Detect which cell encompasses the target text, then output its (X, Y) center coordinate. 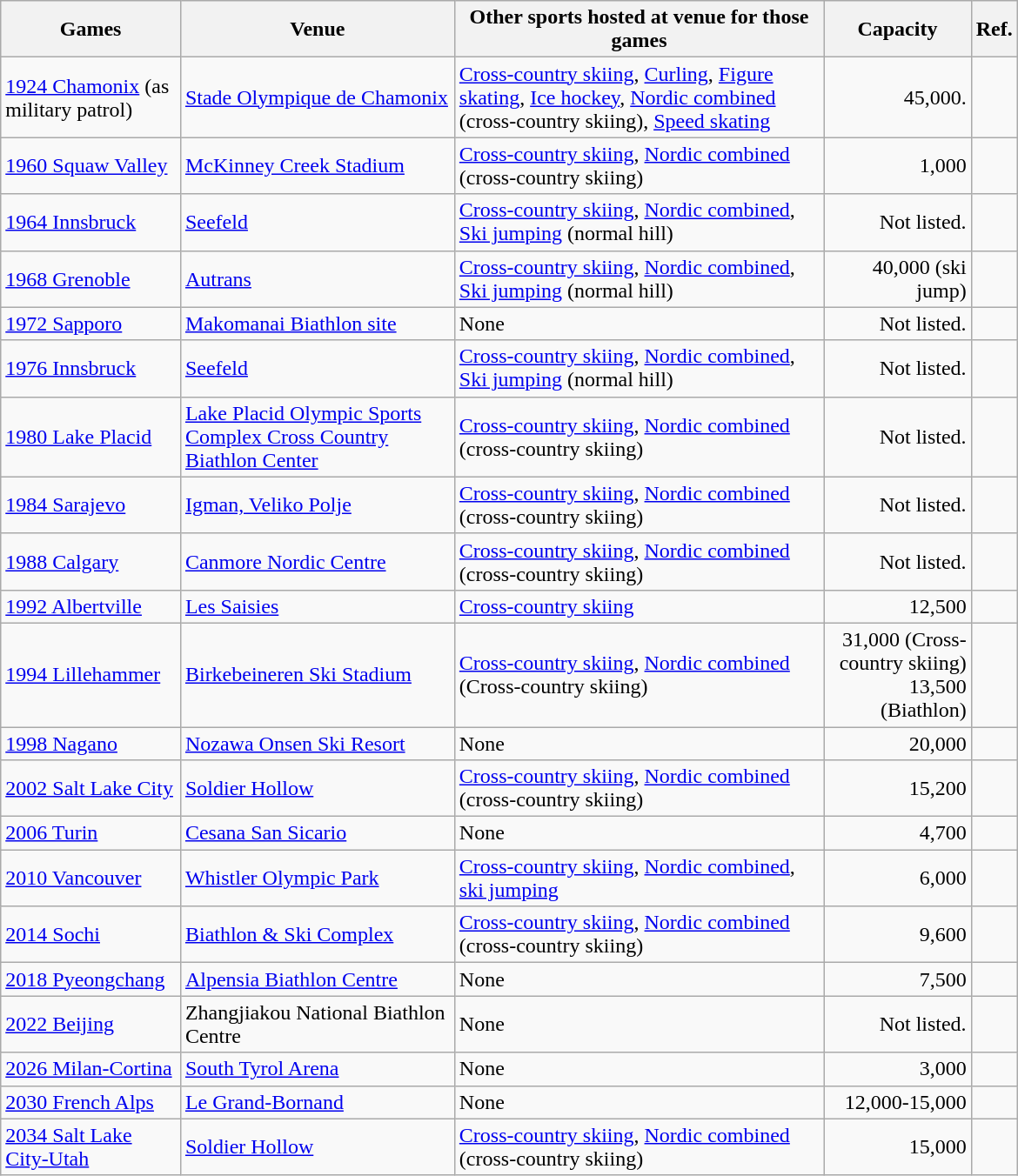
McKinney Creek Stadium (317, 165)
20,000 (898, 744)
12,500 (898, 606)
31,000 (Cross-country skiing)13,500 (Biathlon) (898, 675)
1968 Grenoble (90, 278)
2026 Milan-Cortina (90, 1069)
Igman, Veliko Polje (317, 504)
Ref. (994, 30)
Autrans (317, 278)
1984 Sarajevo (90, 504)
1992 Albertville (90, 606)
2010 Vancouver (90, 879)
Cross-country skiing, Curling, Figure skating, Ice hockey, Nordic combined (cross-country skiing), Speed skating (639, 97)
Biathlon & Ski Complex (317, 934)
1972 Sapporo (90, 324)
Le Grand-Bornand (317, 1102)
2002 Salt Lake City (90, 788)
2018 Pyeongchang (90, 979)
15,000 (898, 1146)
South Tyrol Arena (317, 1069)
1976 Innsbruck (90, 369)
Makomanai Biathlon site (317, 324)
7,500 (898, 979)
2022 Beijing (90, 1025)
9,600 (898, 934)
Cross-country skiing, Nordic combined, ski jumping (639, 879)
15,200 (898, 788)
1994 Lillehammer (90, 675)
Nozawa Onsen Ski Resort (317, 744)
1964 Innsbruck (90, 223)
Lake Placid Olympic Sports Complex Cross Country Biathlon Center (317, 437)
Venue (317, 30)
3,000 (898, 1069)
Capacity (898, 30)
Other sports hosted at venue for those games (639, 30)
1988 Calgary (90, 562)
1980 Lake Placid (90, 437)
Cesana San Sicario (317, 833)
Cross-country skiing, Nordic combined (Cross-country skiing) (639, 675)
2014 Sochi (90, 934)
1924 Chamonix (as military patrol) (90, 97)
Cross-country skiing (639, 606)
Stade Olympique de Chamonix (317, 97)
2030 French Alps (90, 1102)
1960 Squaw Valley (90, 165)
Games (90, 30)
1998 Nagano (90, 744)
Canmore Nordic Centre (317, 562)
45,000. (898, 97)
2006 Turin (90, 833)
Whistler Olympic Park (317, 879)
Les Saisies (317, 606)
4,700 (898, 833)
6,000 (898, 879)
Zhangjiakou National Biathlon Centre (317, 1025)
40,000 (ski jump) (898, 278)
Birkebeineren Ski Stadium (317, 675)
2034 Salt Lake City-Utah (90, 1146)
1,000 (898, 165)
Alpensia Biathlon Centre (317, 979)
12,000-15,000 (898, 1102)
